Detect which cell encompasses the target text, then output its (X, Y) center coordinate. 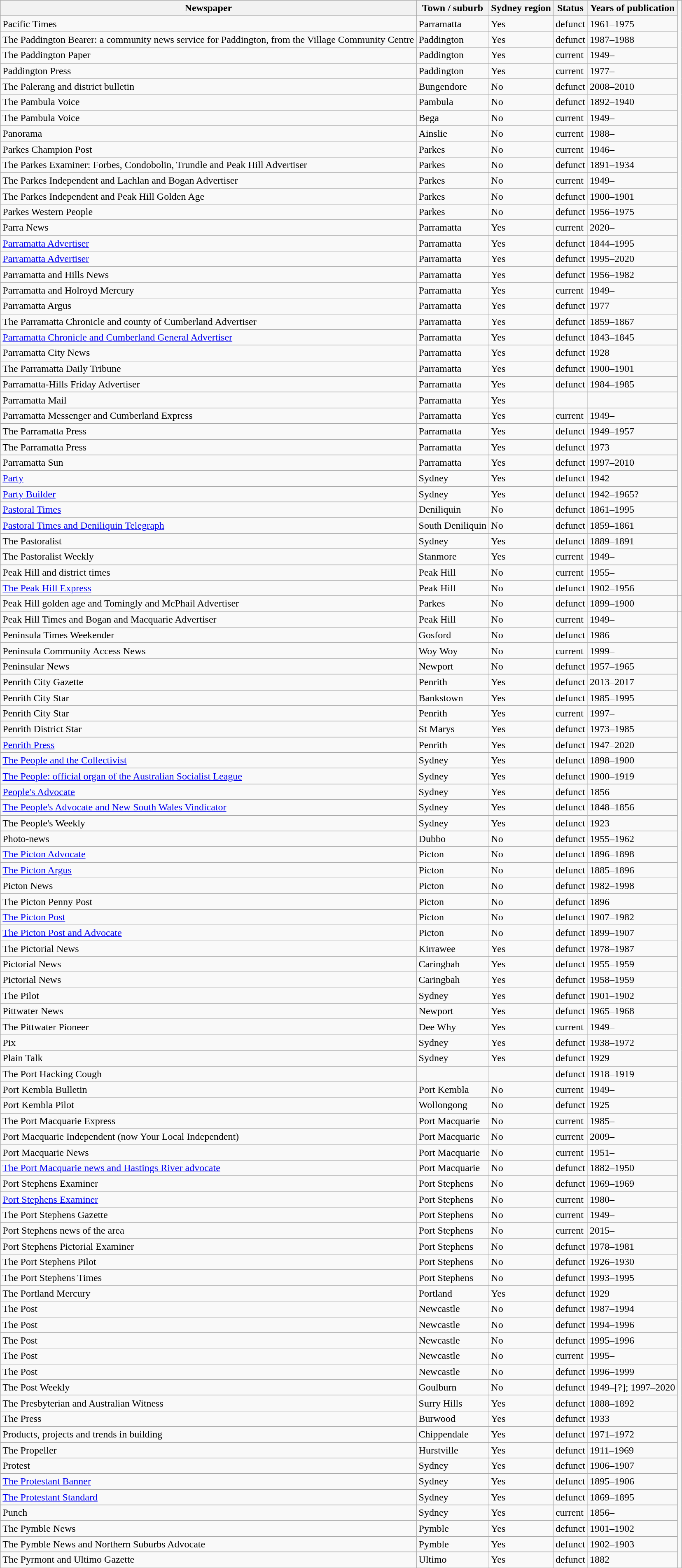
Burwood (453, 1419)
Port Stephens Pictorial Examiner (208, 1246)
1859–1861 (632, 525)
The Picton Penny Post (208, 901)
1900–1919 (632, 776)
1899–1907 (632, 933)
1993–1995 (632, 1278)
1949–1957 (632, 431)
Protest (208, 1466)
Dee Why (453, 1027)
Port Stephens news of the area (208, 1231)
The Propeller (208, 1450)
Parramatta Chronicle and Cumberland General Advertiser (208, 337)
1996–1999 (632, 1372)
1955–1959 (632, 964)
1984–1985 (632, 384)
The Parkes Independent and Peak Hill Golden Age (208, 196)
1978–1987 (632, 948)
1902–1956 (632, 588)
1898–1900 (632, 761)
1999– (632, 651)
Party (208, 478)
Peak Hill golden age and Tomingly and McPhail Advertiser (208, 604)
The Paddington Bearer: a community news service for Paddington, from the Village Community Centre (208, 40)
The Pastoralist (208, 541)
1888–1892 (632, 1403)
1956–1975 (632, 212)
The Port Stephens Pilot (208, 1262)
Penrith District Star (208, 729)
Port Macquarie News (208, 1152)
The Post Weekly (208, 1387)
Picton News (208, 886)
Pastoral Times and Deniliquin Telegraph (208, 525)
Penrith City Gazette (208, 682)
1933 (632, 1419)
The Parkes Independent and Lachlan and Bogan Advertiser (208, 180)
1906–1907 (632, 1466)
The Peak Hill Express (208, 588)
The Picton Post and Advocate (208, 933)
The Port Hacking Cough (208, 1074)
Surry Hills (453, 1403)
Penrith Press (208, 745)
The Pilot (208, 996)
1896 (632, 901)
1985– (632, 1121)
1965–1968 (632, 1011)
Peak Hill Times and Bogan and Macquarie Advertiser (208, 619)
2015– (632, 1231)
Bankstown (453, 698)
Parkes Western People (208, 212)
People's Advocate (208, 792)
1902–1903 (632, 1544)
The Pymble News and Northern Suburbs Advocate (208, 1544)
1926–1930 (632, 1262)
1899–1900 (632, 604)
Port Kembla (453, 1090)
1844–1995 (632, 243)
Dubbo (453, 839)
1985–1995 (632, 698)
Panorama (208, 133)
Peak Hill and district times (208, 572)
Peninsula Times Weekender (208, 635)
The Protestant Standard (208, 1497)
1987–1994 (632, 1309)
The People: official organ of the Australian Socialist League (208, 776)
1856– (632, 1513)
Products, projects and trends in building (208, 1434)
The Parkes Examiner: Forbes, Condobolin, Trundle and Peak Hill Advertiser (208, 165)
Years of publication (632, 8)
Chippendale (453, 1434)
1995–2020 (632, 259)
1951– (632, 1152)
St Marys (453, 729)
Pix (208, 1043)
Parramatta City News (208, 353)
1973 (632, 447)
1856 (632, 792)
Woy Woy (453, 651)
Peninsular News (208, 666)
Party Builder (208, 494)
Pacific Times (208, 24)
1896–1898 (632, 854)
Bungendore (453, 86)
Paddington Press (208, 71)
Bega (453, 118)
1889–1891 (632, 541)
Kirrawee (453, 948)
1938–1972 (632, 1043)
The People's Advocate and New South Wales Vindicator (208, 807)
The Palerang and district bulletin (208, 86)
Town / suburb (453, 8)
Stanmore (453, 557)
1986 (632, 635)
The Paddington Paper (208, 55)
1977 (632, 306)
1949–[?]; 1997–2020 (632, 1387)
The Portland Mercury (208, 1293)
1997– (632, 714)
Parkes Champion Post (208, 149)
1891–1934 (632, 165)
Ultimo (453, 1560)
The People's Weekly (208, 823)
1882 (632, 1560)
2020– (632, 228)
Sydney region (521, 8)
Parramatta and Hills News (208, 275)
Ainslie (453, 133)
Plain Talk (208, 1058)
The Pittwater Pioneer (208, 1027)
Punch (208, 1513)
1977– (632, 71)
1987–1988 (632, 40)
1942 (632, 478)
1973–1985 (632, 729)
1969–1969 (632, 1183)
The Picton Argus (208, 870)
Peninsula Community Access News (208, 651)
2009– (632, 1136)
South Deniliquin (453, 525)
1995–1996 (632, 1340)
1885–1896 (632, 870)
1961–1975 (632, 24)
Photo-news (208, 839)
1869–1895 (632, 1497)
1997–2010 (632, 463)
The Pastoralist Weekly (208, 557)
1918–1919 (632, 1074)
1955–1962 (632, 839)
Goulburn (453, 1387)
The Pymble News (208, 1528)
1911–1969 (632, 1450)
The Pictorial News (208, 948)
Portland (453, 1293)
The Parramatta Daily Tribune (208, 369)
Parramatta and Holroyd Mercury (208, 290)
2013–2017 (632, 682)
Status (570, 8)
Deniliquin (453, 510)
Newspaper (208, 8)
Parramatta Mail (208, 400)
1957–1965 (632, 666)
Parramatta-Hills Friday Advertiser (208, 384)
The People and the Collectivist (208, 761)
1971–1972 (632, 1434)
Pastoral Times (208, 510)
Parramatta Messenger and Cumberland Express (208, 415)
The Port Macquarie Express (208, 1121)
Wollongong (453, 1105)
The Protestant Banner (208, 1482)
1994–1996 (632, 1325)
1988– (632, 133)
Parramatta Sun (208, 463)
1980– (632, 1199)
2008–2010 (632, 86)
1925 (632, 1105)
1843–1845 (632, 337)
Pittwater News (208, 1011)
The Presbyterian and Australian Witness (208, 1403)
1859–1867 (632, 322)
1928 (632, 353)
Port Macquarie Independent (now Your Local Independent) (208, 1136)
1907–1982 (632, 917)
1882–1950 (632, 1168)
Port Kembla Bulletin (208, 1090)
The Port Stephens Gazette (208, 1215)
Hurstville (453, 1450)
1923 (632, 823)
1978–1981 (632, 1246)
The Parramatta Chronicle and county of Cumberland Advertiser (208, 322)
The Port Macquarie news and Hastings River advocate (208, 1168)
Parra News (208, 228)
1956–1982 (632, 275)
1995– (632, 1356)
The Picton Post (208, 917)
1895–1906 (632, 1482)
Parramatta Argus (208, 306)
1942–1965? (632, 494)
1955– (632, 572)
1947–2020 (632, 745)
Port Kembla Pilot (208, 1105)
Gosford (453, 635)
1982–1998 (632, 886)
The Picton Advocate (208, 854)
1848–1856 (632, 807)
1861–1995 (632, 510)
1892–1940 (632, 102)
The Press (208, 1419)
1958–1959 (632, 980)
1946– (632, 149)
The Pyrmont and Ultimo Gazette (208, 1560)
Pambula (453, 102)
The Port Stephens Times (208, 1278)
